Scan for the cell matching the given text and deliver its [X, Y] coordinate at center. 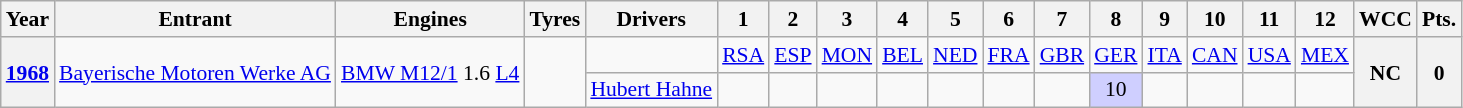
RSA [743, 55]
3 [848, 19]
6 [1009, 19]
11 [1270, 19]
WCC [1386, 19]
ESP [792, 55]
BMW M12/1 1.6 L4 [430, 72]
USA [1270, 55]
MON [848, 55]
Entrant [195, 19]
1968 [28, 72]
ITA [1164, 55]
12 [1325, 19]
9 [1164, 19]
7 [1062, 19]
Engines [430, 19]
MEX [1325, 55]
0 [1439, 72]
Tyres [554, 19]
4 [902, 19]
GER [1116, 55]
Year [28, 19]
8 [1116, 19]
FRA [1009, 55]
CAN [1215, 55]
NED [955, 55]
Hubert Hahne [651, 90]
NC [1386, 72]
1 [743, 19]
5 [955, 19]
Drivers [651, 19]
BEL [902, 55]
Pts. [1439, 19]
2 [792, 19]
GBR [1062, 55]
Bayerische Motoren Werke AG [195, 72]
